Capture the cell that displays the provided text and extract its (x, y) central coordinate. 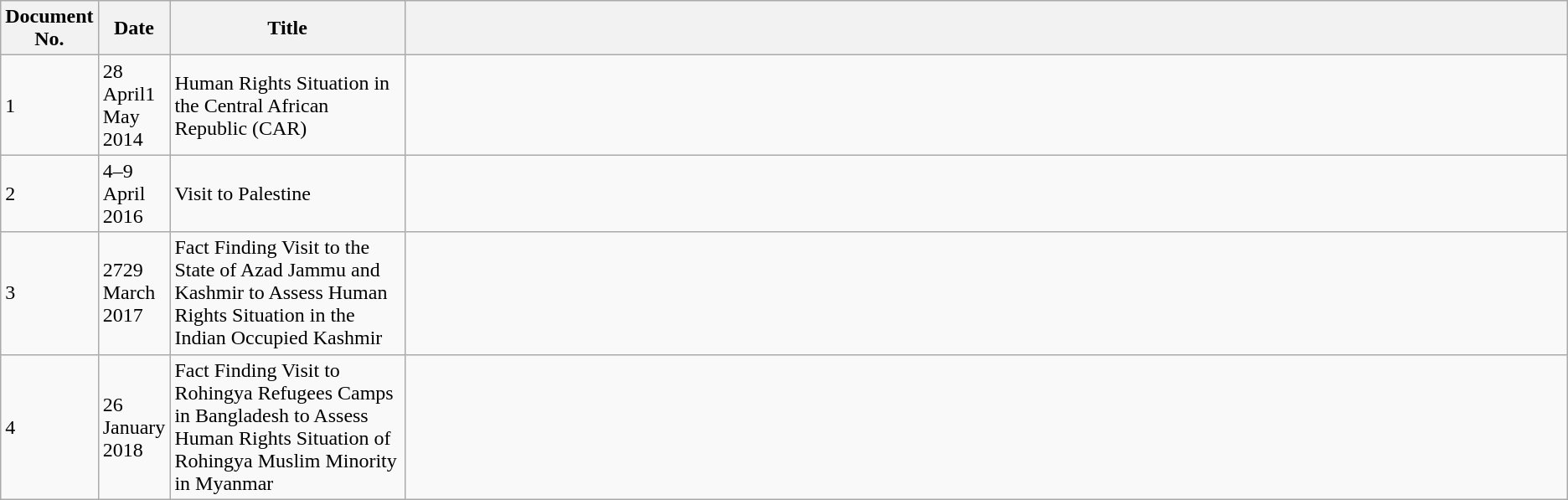
Fact Finding Visit to the State of Azad Jammu and Kashmir to Assess Human Rights Situation in the Indian Occupied Kashmir (288, 293)
2 (49, 193)
26 January 2018 (134, 427)
Document No. (49, 28)
4 (49, 427)
2729 March 2017 (134, 293)
1 (49, 106)
Visit to Palestine (288, 193)
Fact Finding Visit to Rohingya Refugees Camps in Bangladesh to Assess Human Rights Situation of Rohingya Muslim Minority in Myanmar (288, 427)
Date (134, 28)
28 April1 May 2014 (134, 106)
Title (288, 28)
Human Rights Situation in the Central African Republic (CAR) (288, 106)
4–9 April 2016 (134, 193)
3 (49, 293)
